Pinpoint the cell where the given text exists, returning its (x, y) midpoint coordinate. 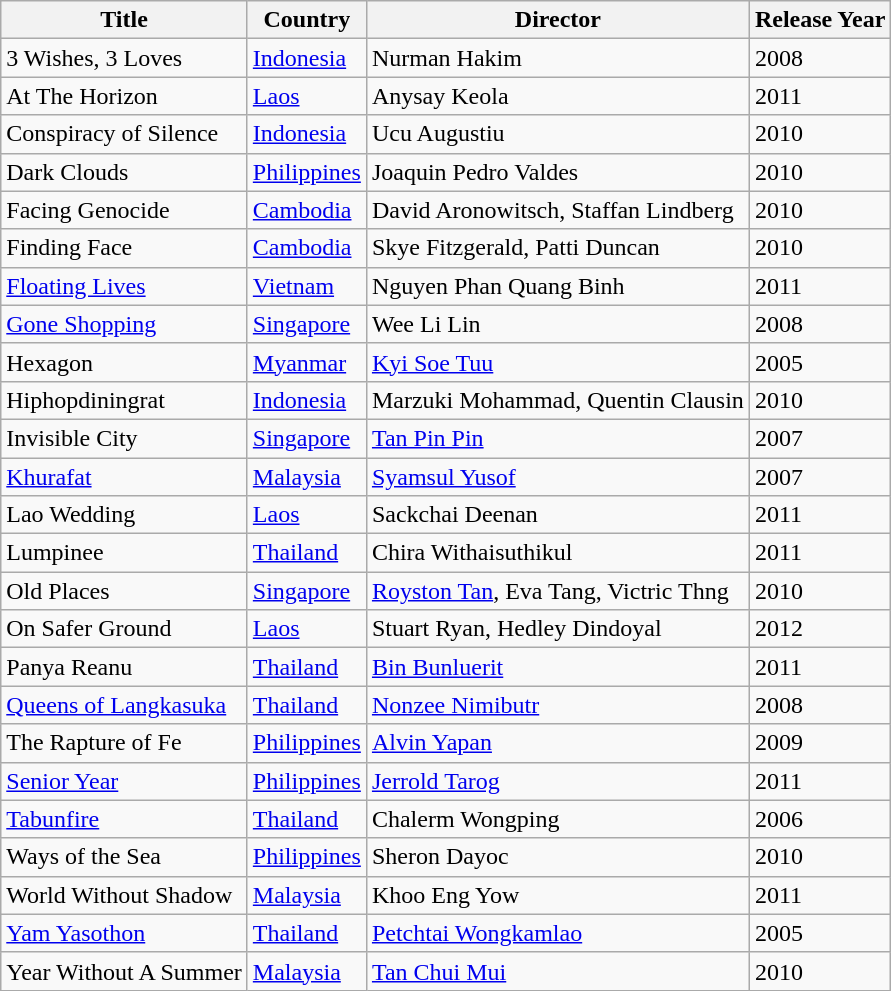
Finding Face (124, 248)
Invisible City (124, 438)
At The Horizon (124, 96)
David Aronowitsch, Staffan Lindberg (558, 210)
Anysay Keola (558, 96)
Gone Shopping (124, 324)
Ucu Augustiu (558, 134)
Syamsul Yusof (558, 477)
Release Year (820, 20)
Queens of Langkasuka (124, 705)
3 Wishes, 3 Loves (124, 58)
Sheron Dayoc (558, 857)
Khurafat (124, 477)
Tan Pin Pin (558, 438)
Dark Clouds (124, 172)
Senior Year (124, 781)
2006 (820, 819)
World Without Shadow (124, 895)
2012 (820, 629)
Ways of the Sea (124, 857)
Royston Tan, Eva Tang, Victric Thng (558, 591)
The Rapture of Fe (124, 743)
Alvin Yapan (558, 743)
Hiphopdiningrat (124, 400)
Chira Withaisuthikul (558, 553)
Joaquin Pedro Valdes (558, 172)
Bin Bunluerit (558, 667)
Marzuki Mohammad, Quentin Clausin (558, 400)
Title (124, 20)
Nonzee Nimibutr (558, 705)
Stuart Ryan, Hedley Dindoyal (558, 629)
Country (306, 20)
Hexagon (124, 362)
Old Places (124, 591)
Vietnam (306, 286)
Panya Reanu (124, 667)
Tan Chui Mui (558, 971)
Yam Yasothon (124, 933)
Floating Lives (124, 286)
Myanmar (306, 362)
Chalerm Wongping (558, 819)
Skye Fitzgerald, Patti Duncan (558, 248)
Kyi Soe Tuu (558, 362)
On Safer Ground (124, 629)
Khoo Eng Yow (558, 895)
Wee Li Lin (558, 324)
2009 (820, 743)
Facing Genocide (124, 210)
Nguyen Phan Quang Binh (558, 286)
Lumpinee (124, 553)
Year Without A Summer (124, 971)
Petchtai Wongkamlao (558, 933)
Jerrold Tarog (558, 781)
Lao Wedding (124, 515)
Tabunfire (124, 819)
Nurman Hakim (558, 58)
Sackchai Deenan (558, 515)
Director (558, 20)
Conspiracy of Silence (124, 134)
